Locate the cell with the specified text and output its (x, y) center coordinate. 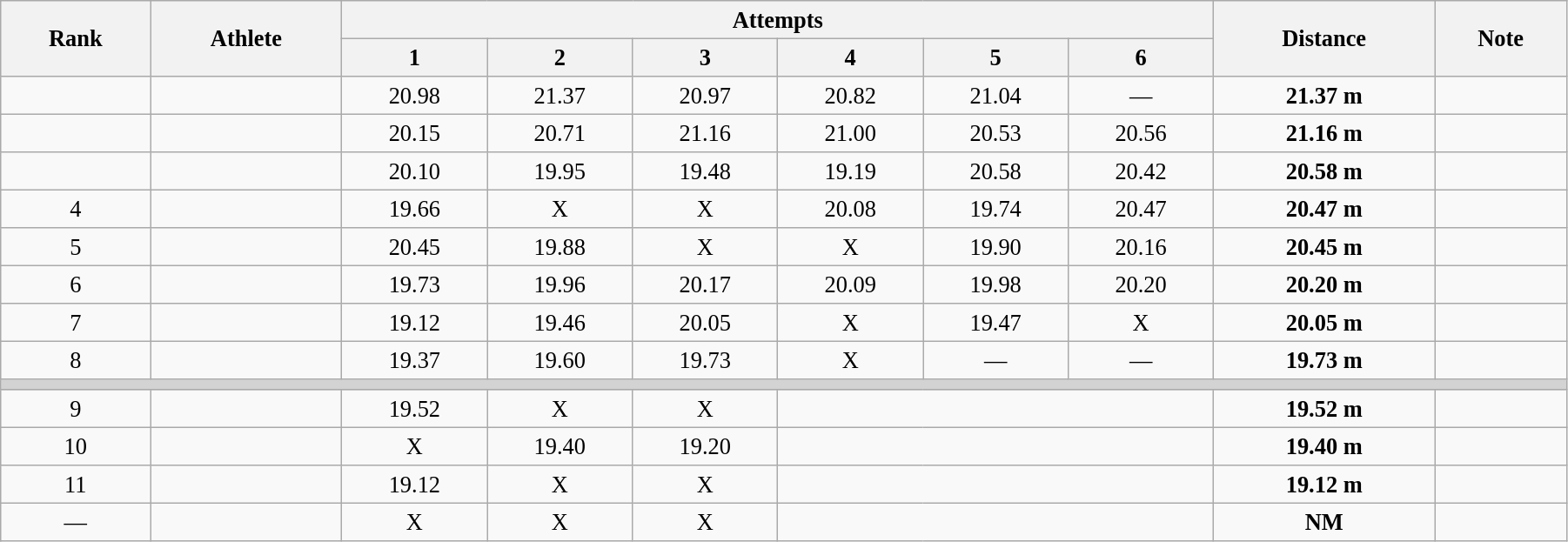
20.82 (851, 95)
19.37 (414, 360)
20.16 (1142, 247)
1 (414, 57)
20.05 m (1324, 323)
19.40 (560, 446)
20.20 m (1324, 284)
21.04 (995, 95)
19.98 (995, 284)
21.16 (705, 133)
20.97 (705, 95)
20.98 (414, 95)
Athlete (246, 38)
20.47 m (1324, 209)
19.52 (414, 409)
19.95 (560, 171)
19.73 m (1324, 360)
20.10 (414, 171)
11 (76, 485)
8 (76, 360)
21.16 m (1324, 133)
19.20 (705, 446)
19.46 (560, 323)
19.40 m (1324, 446)
19.74 (995, 209)
Rank (76, 38)
19.90 (995, 247)
20.71 (560, 133)
20.45 m (1324, 247)
10 (76, 446)
21.00 (851, 133)
20.53 (995, 133)
20.56 (1142, 133)
19.88 (560, 247)
20.17 (705, 284)
20.58 (995, 171)
Distance (1324, 38)
20.09 (851, 284)
19.48 (705, 171)
20.15 (414, 133)
21.37 (560, 95)
19.19 (851, 171)
20.45 (414, 247)
20.42 (1142, 171)
20.58 m (1324, 171)
7 (76, 323)
20.20 (1142, 284)
19.96 (560, 284)
Note (1501, 38)
Attempts (778, 19)
20.08 (851, 209)
3 (705, 57)
19.12 m (1324, 485)
21.37 m (1324, 95)
19.47 (995, 323)
2 (560, 57)
19.60 (560, 360)
9 (76, 409)
19.66 (414, 209)
NM (1324, 522)
20.47 (1142, 209)
19.52 m (1324, 409)
20.05 (705, 323)
